Extract the [X, Y] coordinate from the center of the cell holding the provided text.  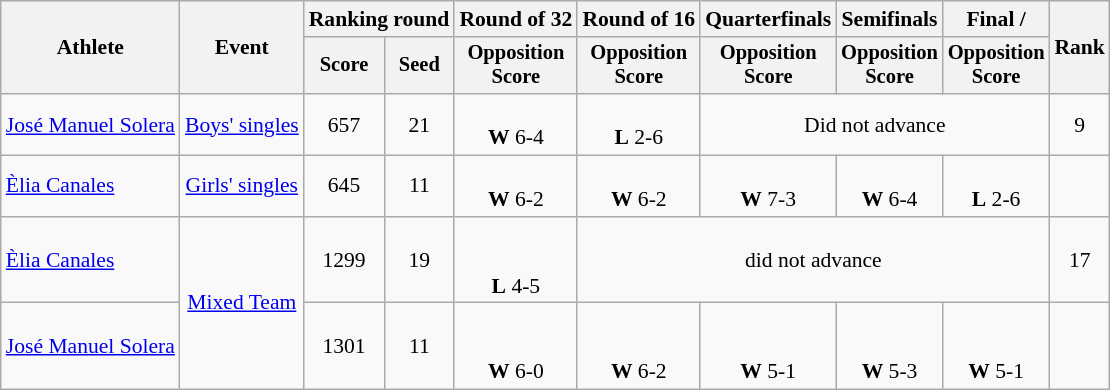
1299 [344, 260]
Mixed Team [242, 304]
Girls' singles [242, 186]
L 4-5 [516, 260]
21 [419, 124]
did not advance [813, 260]
Score [344, 66]
Athlete [90, 48]
657 [344, 124]
W 7-3 [768, 186]
Round of 16 [638, 19]
Event [242, 48]
1301 [344, 346]
Did not advance [874, 124]
Seed [419, 66]
17 [1080, 260]
Rank [1080, 48]
Round of 32 [516, 19]
9 [1080, 124]
Ranking round [380, 19]
645 [344, 186]
W 6-0 [516, 346]
Semifinals [890, 19]
Boys' singles [242, 124]
W 5-3 [890, 346]
Quarterfinals [768, 19]
Final / [996, 19]
19 [419, 260]
